For the text-containing cell, return its midpoint in [X, Y] coordinate format. 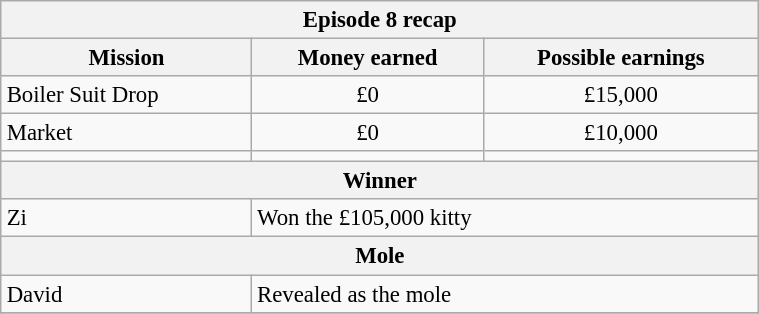
Mission [126, 57]
Episode 8 recap [380, 20]
Won the £105,000 kitty [506, 218]
Revealed as the mole [506, 293]
Market [126, 133]
Winner [380, 181]
Money earned [368, 57]
Zi [126, 218]
Boiler Suit Drop [126, 95]
£15,000 [620, 95]
David [126, 293]
Mole [380, 256]
£10,000 [620, 133]
Possible earnings [620, 57]
